Extract the [X, Y] coordinate from the center of the cell holding the provided text.  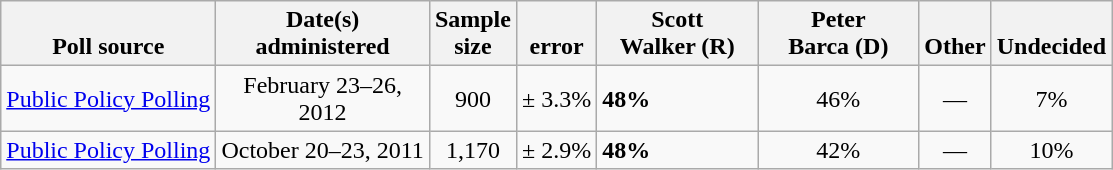
10% [1051, 150]
Samplesize [472, 34]
Date(s)administered [323, 34]
7% [1051, 98]
October 20–23, 2011 [323, 150]
1,170 [472, 150]
900 [472, 98]
Undecided [1051, 34]
42% [838, 150]
46% [838, 98]
PeterBarca (D) [838, 34]
± 3.3% [556, 98]
ScottWalker (R) [678, 34]
error [556, 34]
Poll source [108, 34]
± 2.9% [556, 150]
Other [955, 34]
February 23–26, 2012 [323, 98]
